Provide the [X, Y] coordinate of the cell's center where the given text is located.  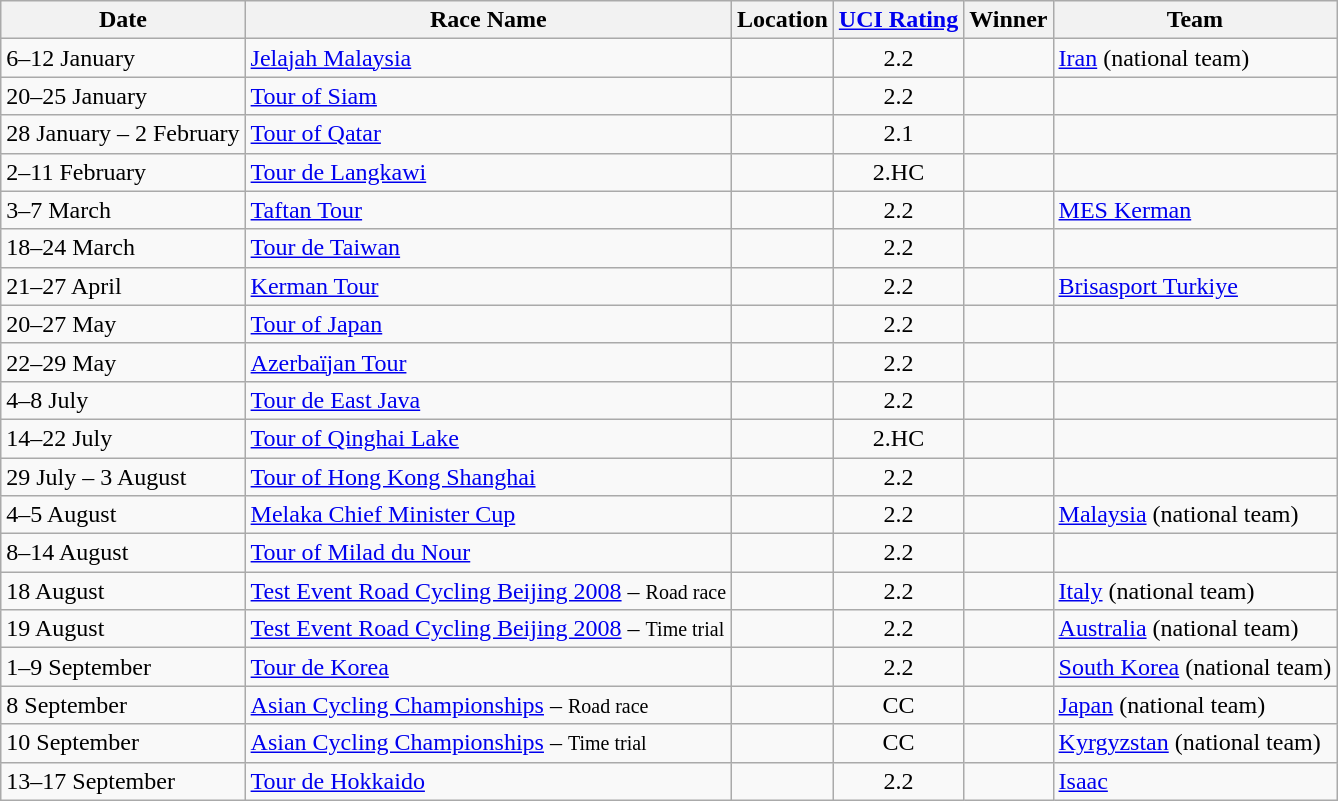
Jelajah Malaysia [488, 58]
Kyrgyzstan (national team) [1195, 743]
Tour of Japan [488, 324]
2.1 [898, 134]
Tour de Korea [488, 667]
14–22 July [123, 438]
18 August [123, 591]
Tour de Taiwan [488, 248]
Tour of Milad du Nour [488, 553]
Iran (national team) [1195, 58]
Tour de East Java [488, 400]
Brisasport Turkiye [1195, 286]
Test Event Road Cycling Beijing 2008 – Time trial [488, 629]
Isaac [1195, 781]
4–5 August [123, 515]
Malaysia (national team) [1195, 515]
20–25 January [123, 96]
Race Name [488, 20]
4–8 July [123, 400]
2–11 February [123, 172]
Asian Cycling Championships – Road race [488, 705]
29 July – 3 August [123, 477]
Tour de Langkawi [488, 172]
Kerman Tour [488, 286]
Winner [1008, 20]
Tour of Qinghai Lake [488, 438]
Melaka Chief Minister Cup [488, 515]
Australia (national team) [1195, 629]
Taftan Tour [488, 210]
Tour of Hong Kong Shanghai [488, 477]
28 January – 2 February [123, 134]
3–7 March [123, 210]
21–27 April [123, 286]
South Korea (national team) [1195, 667]
Tour of Qatar [488, 134]
Test Event Road Cycling Beijing 2008 – Road race [488, 591]
Italy (national team) [1195, 591]
Location [783, 20]
19 August [123, 629]
Japan (national team) [1195, 705]
Date [123, 20]
18–24 March [123, 248]
Asian Cycling Championships – Time trial [488, 743]
MES Kerman [1195, 210]
10 September [123, 743]
6–12 January [123, 58]
Azerbaïjan Tour [488, 362]
UCI Rating [898, 20]
Team [1195, 20]
13–17 September [123, 781]
22–29 May [123, 362]
Tour de Hokkaido [488, 781]
20–27 May [123, 324]
8 September [123, 705]
8–14 August [123, 553]
1–9 September [123, 667]
Tour of Siam [488, 96]
